Determine the [X, Y] coordinate at the center of the cell enclosing the given text.  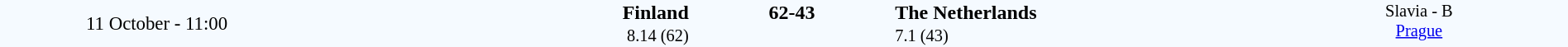
7.1 (43) [1082, 36]
11 October - 11:00 [157, 23]
The Netherlands [1082, 12]
62-43 [791, 12]
Slavia - B Prague [1419, 23]
8.14 (62) [501, 36]
Finland [501, 12]
